Identify which cell holds the provided text, then report its (X, Y) central coordinate. 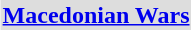
Macedonian Wars (96, 15)
